From the cell containing the given text, extract its center point as [X, Y] coordinate. 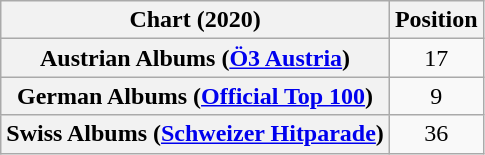
Chart (2020) [196, 20]
36 [436, 134]
German Albums (Official Top 100) [196, 96]
Position [436, 20]
Austrian Albums (Ö3 Austria) [196, 58]
17 [436, 58]
Swiss Albums (Schweizer Hitparade) [196, 134]
9 [436, 96]
